Locate the cell with the specified text and output its (X, Y) center coordinate. 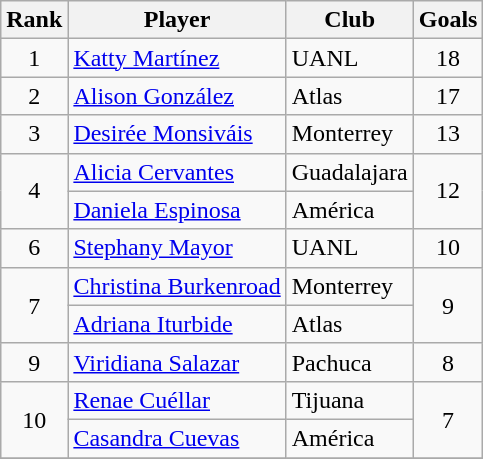
Christina Burkenroad (177, 286)
Desirée Monsiváis (177, 134)
3 (34, 134)
Rank (34, 20)
17 (448, 96)
Stephany Mayor (177, 248)
8 (448, 362)
Adriana Iturbide (177, 324)
Daniela Espinosa (177, 210)
Casandra Cuevas (177, 438)
Alicia Cervantes (177, 172)
Renae Cuéllar (177, 400)
Club (350, 20)
13 (448, 134)
Pachuca (350, 362)
4 (34, 191)
Viridiana Salazar (177, 362)
12 (448, 191)
18 (448, 58)
Katty Martínez (177, 58)
Alison González (177, 96)
6 (34, 248)
2 (34, 96)
1 (34, 58)
Tijuana (350, 400)
Guadalajara (350, 172)
Goals (448, 20)
Player (177, 20)
